Extract the [x, y] coordinate from the center of the cell holding the provided text.  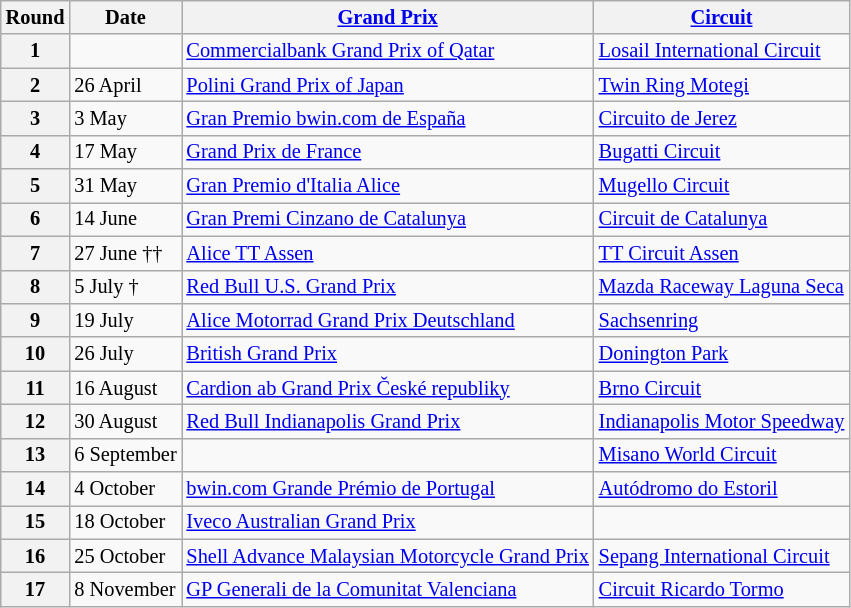
4 [36, 152]
Mugello Circuit [722, 186]
Circuit [722, 17]
Circuit de Catalunya [722, 219]
Bugatti Circuit [722, 152]
9 [36, 320]
25 October [125, 556]
2 [36, 85]
1 [36, 51]
19 July [125, 320]
Circuit Ricardo Tormo [722, 589]
15 [36, 522]
Round [36, 17]
17 [36, 589]
14 June [125, 219]
Commercialbank Grand Prix of Qatar [388, 51]
Misano World Circuit [722, 455]
Alice Motorrad Grand Prix Deutschland [388, 320]
Red Bull U.S. Grand Prix [388, 287]
Date [125, 17]
Twin Ring Motegi [722, 85]
Red Bull Indianapolis Grand Prix [388, 421]
6 [36, 219]
Brno Circuit [722, 388]
14 [36, 489]
5 July † [125, 287]
Autódromo do Estoril [722, 489]
13 [36, 455]
31 May [125, 186]
Alice TT Assen [388, 253]
8 [36, 287]
Grand Prix de France [388, 152]
Losail International Circuit [722, 51]
Mazda Raceway Laguna Seca [722, 287]
bwin.com Grande Prémio de Portugal [388, 489]
Donington Park [722, 354]
5 [36, 186]
TT Circuit Assen [722, 253]
12 [36, 421]
6 September [125, 455]
Polini Grand Prix of Japan [388, 85]
26 July [125, 354]
Iveco Australian Grand Prix [388, 522]
17 May [125, 152]
Shell Advance Malaysian Motorcycle Grand Prix [388, 556]
4 October [125, 489]
Gran Premio bwin.com de España [388, 118]
18 October [125, 522]
GP Generali de la Comunitat Valenciana [388, 589]
Indianapolis Motor Speedway [722, 421]
Gran Premi Cinzano de Catalunya [388, 219]
3 [36, 118]
26 April [125, 85]
Cardion ab Grand Prix České republiky [388, 388]
7 [36, 253]
30 August [125, 421]
Grand Prix [388, 17]
Sepang International Circuit [722, 556]
27 June †† [125, 253]
British Grand Prix [388, 354]
8 November [125, 589]
16 [36, 556]
11 [36, 388]
Sachsenring [722, 320]
Gran Premio d'Italia Alice [388, 186]
10 [36, 354]
16 August [125, 388]
3 May [125, 118]
Circuito de Jerez [722, 118]
